Output the (X, Y) coordinate of the center of the cell containing the given text.  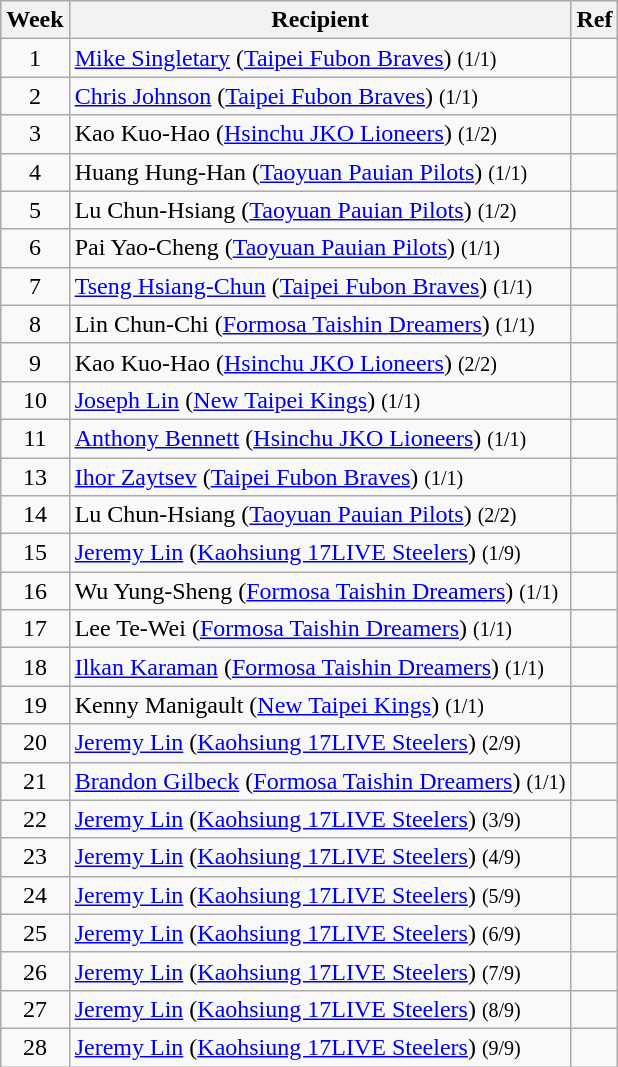
25 (35, 933)
Jeremy Lin (Kaohsiung 17LIVE Steelers) (9/9) (320, 1047)
17 (35, 629)
Chris Johnson (Taipei Fubon Braves) (1/1) (320, 96)
1 (35, 58)
Week (35, 20)
Lu Chun-Hsiang (Taoyuan Pauian Pilots) (1/2) (320, 210)
Jeremy Lin (Kaohsiung 17LIVE Steelers) (2/9) (320, 743)
Jeremy Lin (Kaohsiung 17LIVE Steelers) (4/9) (320, 857)
Jeremy Lin (Kaohsiung 17LIVE Steelers) (6/9) (320, 933)
Jeremy Lin (Kaohsiung 17LIVE Steelers) (1/9) (320, 553)
26 (35, 971)
3 (35, 134)
Jeremy Lin (Kaohsiung 17LIVE Steelers) (8/9) (320, 1009)
Huang Hung-Han (Taoyuan Pauian Pilots) (1/1) (320, 172)
Mike Singletary (Taipei Fubon Braves) (1/1) (320, 58)
19 (35, 705)
Recipient (320, 20)
27 (35, 1009)
Lin Chun-Chi (Formosa Taishin Dreamers) (1/1) (320, 324)
Jeremy Lin (Kaohsiung 17LIVE Steelers) (3/9) (320, 819)
Kao Kuo-Hao (Hsinchu JKO Lioneers) (2/2) (320, 362)
24 (35, 895)
13 (35, 477)
8 (35, 324)
Lu Chun-Hsiang (Taoyuan Pauian Pilots) (2/2) (320, 515)
20 (35, 743)
Jeremy Lin (Kaohsiung 17LIVE Steelers) (7/9) (320, 971)
28 (35, 1047)
2 (35, 96)
23 (35, 857)
4 (35, 172)
18 (35, 667)
Anthony Bennett (Hsinchu JKO Lioneers) (1/1) (320, 438)
21 (35, 781)
22 (35, 819)
11 (35, 438)
Ilkan Karaman (Formosa Taishin Dreamers) (1/1) (320, 667)
15 (35, 553)
Wu Yung-Sheng (Formosa Taishin Dreamers) (1/1) (320, 591)
16 (35, 591)
Brandon Gilbeck (Formosa Taishin Dreamers) (1/1) (320, 781)
7 (35, 286)
14 (35, 515)
6 (35, 248)
Kenny Manigault (New Taipei Kings) (1/1) (320, 705)
9 (35, 362)
Jeremy Lin (Kaohsiung 17LIVE Steelers) (5/9) (320, 895)
Lee Te-Wei (Formosa Taishin Dreamers) (1/1) (320, 629)
5 (35, 210)
Tseng Hsiang-Chun (Taipei Fubon Braves) (1/1) (320, 286)
Kao Kuo-Hao (Hsinchu JKO Lioneers) (1/2) (320, 134)
Pai Yao-Cheng (Taoyuan Pauian Pilots) (1/1) (320, 248)
10 (35, 400)
Ihor Zaytsev (Taipei Fubon Braves) (1/1) (320, 477)
Ref (594, 20)
Joseph Lin (New Taipei Kings) (1/1) (320, 400)
